Determine the [x, y] coordinate at the center of the cell enclosing the given text.  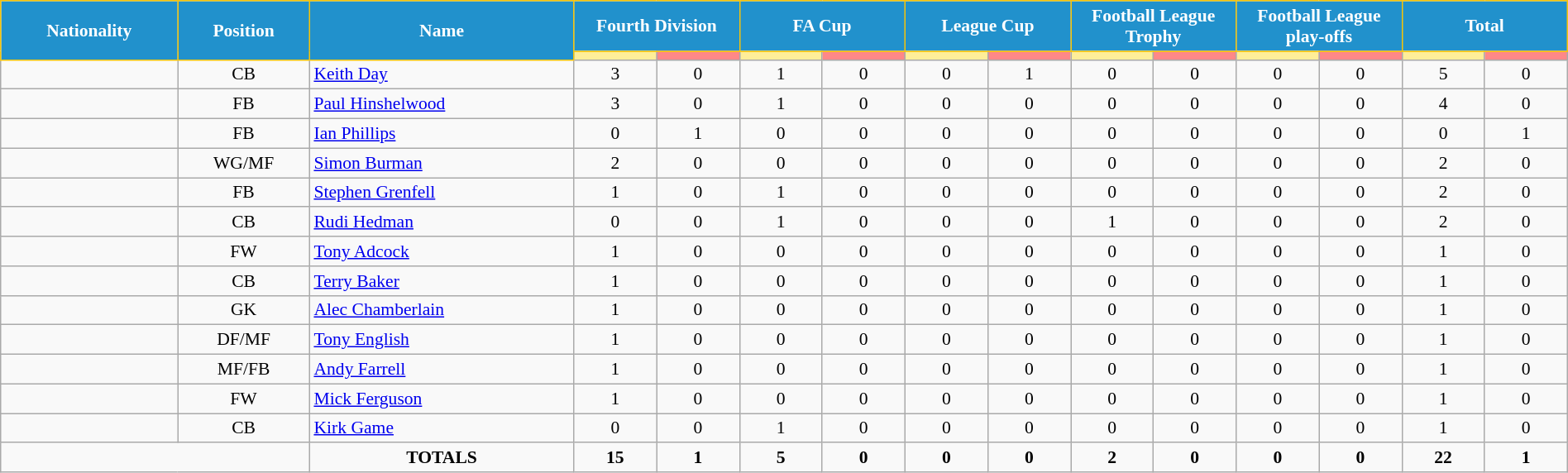
League Cup [987, 26]
Football League play-offs [1319, 26]
Ian Phillips [442, 134]
Keith Day [442, 74]
Alec Chamberlain [442, 310]
Position [244, 30]
Rudi Hedman [442, 222]
Andy Farrell [442, 370]
22 [1443, 458]
Terry Baker [442, 281]
Kirk Game [442, 428]
GK [244, 310]
Football League Trophy [1153, 26]
Name [442, 30]
Mick Ferguson [442, 399]
WG/MF [244, 163]
Tony Adcock [442, 251]
Fourth Division [657, 26]
FA Cup [822, 26]
15 [615, 458]
DF/MF [244, 340]
Tony English [442, 340]
Total [1484, 26]
Paul Hinshelwood [442, 104]
Simon Burman [442, 163]
TOTALS [442, 458]
MF/FB [244, 370]
4 [1443, 104]
Nationality [89, 30]
Stephen Grenfell [442, 193]
